Return the (x, y) coordinate for the center point of the cell that contains the specified text.  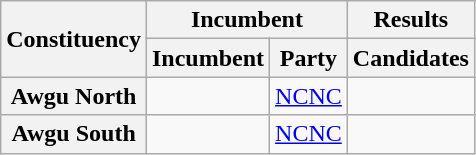
Awgu North (74, 96)
Party (309, 58)
Candidates (410, 58)
Constituency (74, 39)
Results (410, 20)
Awgu South (74, 134)
